From the cell containing the given text, extract its center point as [X, Y] coordinate. 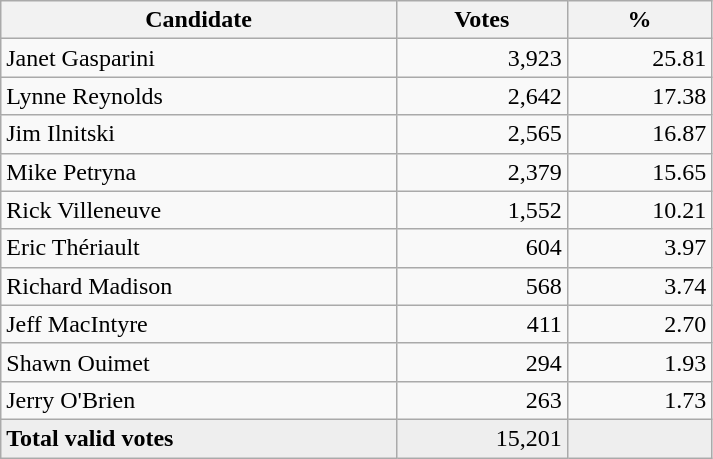
Votes [482, 20]
Rick Villeneuve [199, 210]
Eric Thériault [199, 248]
17.38 [639, 96]
2.70 [639, 324]
294 [482, 362]
1,552 [482, 210]
Lynne Reynolds [199, 96]
15,201 [482, 438]
2,642 [482, 96]
10.21 [639, 210]
16.87 [639, 134]
Shawn Ouimet [199, 362]
263 [482, 400]
3.74 [639, 286]
604 [482, 248]
Janet Gasparini [199, 58]
15.65 [639, 172]
1.73 [639, 400]
% [639, 20]
Candidate [199, 20]
568 [482, 286]
1.93 [639, 362]
3,923 [482, 58]
Jeff MacIntyre [199, 324]
25.81 [639, 58]
Jim Ilnitski [199, 134]
Richard Madison [199, 286]
Total valid votes [199, 438]
3.97 [639, 248]
2,379 [482, 172]
2,565 [482, 134]
Mike Petryna [199, 172]
411 [482, 324]
Jerry O'Brien [199, 400]
